Detect which cell encompasses the target text, then output its (X, Y) center coordinate. 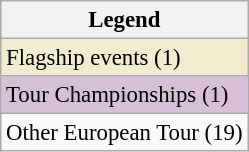
Flagship events (1) (124, 58)
Other European Tour (19) (124, 133)
Tour Championships (1) (124, 95)
Legend (124, 20)
